Return the [X, Y] coordinate for the center point of the cell that contains the specified text.  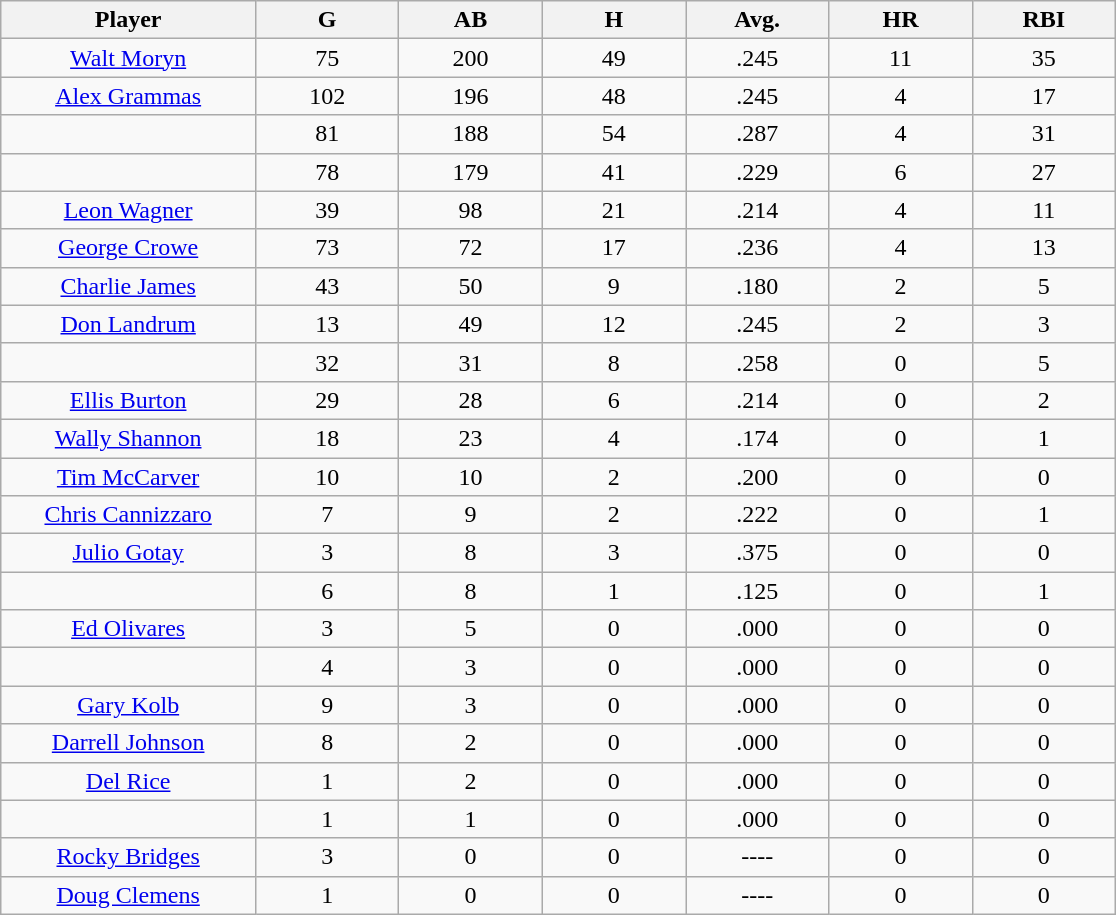
.236 [758, 248]
Rocky Bridges [128, 857]
54 [614, 134]
29 [328, 400]
102 [328, 96]
41 [614, 172]
Tim McCarver [128, 477]
18 [328, 438]
43 [328, 286]
Doug Clemens [128, 895]
.229 [758, 172]
188 [470, 134]
72 [470, 248]
23 [470, 438]
Ed Olivares [128, 629]
AB [470, 20]
Gary Kolb [128, 705]
Charlie James [128, 286]
Leon Wagner [128, 210]
7 [328, 515]
73 [328, 248]
Del Rice [128, 781]
H [614, 20]
.287 [758, 134]
39 [328, 210]
Don Landrum [128, 324]
48 [614, 96]
27 [1044, 172]
Alex Grammas [128, 96]
Ellis Burton [128, 400]
28 [470, 400]
78 [328, 172]
Darrell Johnson [128, 743]
200 [470, 58]
RBI [1044, 20]
G [328, 20]
75 [328, 58]
21 [614, 210]
.200 [758, 477]
Julio Gotay [128, 553]
.180 [758, 286]
179 [470, 172]
.222 [758, 515]
32 [328, 362]
.258 [758, 362]
.174 [758, 438]
Player [128, 20]
Wally Shannon [128, 438]
Avg. [758, 20]
12 [614, 324]
98 [470, 210]
81 [328, 134]
George Crowe [128, 248]
.375 [758, 553]
Walt Moryn [128, 58]
196 [470, 96]
50 [470, 286]
.125 [758, 591]
HR [900, 20]
35 [1044, 58]
Chris Cannizzaro [128, 515]
